Return the [X, Y] coordinate for the center point of the cell that contains the specified text.  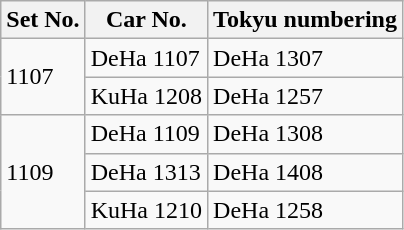
Tokyu numbering [306, 20]
1109 [43, 172]
DeHa 1257 [306, 96]
DeHa 1258 [306, 210]
Set No. [43, 20]
1107 [43, 77]
KuHa 1208 [146, 96]
Car No. [146, 20]
DeHa 1408 [306, 172]
KuHa 1210 [146, 210]
DeHa 1308 [306, 134]
DeHa 1107 [146, 58]
DeHa 1109 [146, 134]
DeHa 1313 [146, 172]
DeHa 1307 [306, 58]
